Output the (x, y) coordinate of the center of the cell containing the given text.  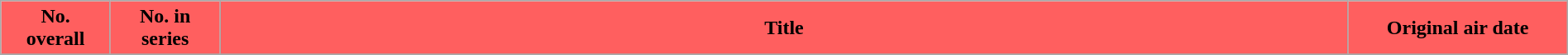
No. inseries (165, 28)
Title (784, 28)
No.overall (56, 28)
Original air date (1457, 28)
